For the text-containing cell, return its midpoint in (X, Y) coordinate format. 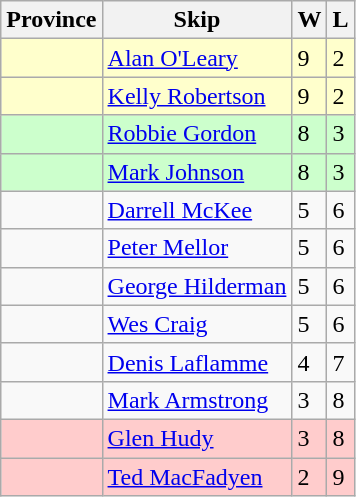
7 (340, 362)
George Hilderman (197, 286)
Peter Mellor (197, 248)
L (340, 20)
Mark Johnson (197, 172)
Wes Craig (197, 324)
Kelly Robertson (197, 96)
Robbie Gordon (197, 134)
Province (52, 20)
Skip (197, 20)
Denis Laflamme (197, 362)
Ted MacFadyen (197, 477)
Darrell McKee (197, 210)
4 (310, 362)
W (310, 20)
Alan O'Leary (197, 58)
Mark Armstrong (197, 400)
Glen Hudy (197, 438)
